For the text-containing cell, return its midpoint in [x, y] coordinate format. 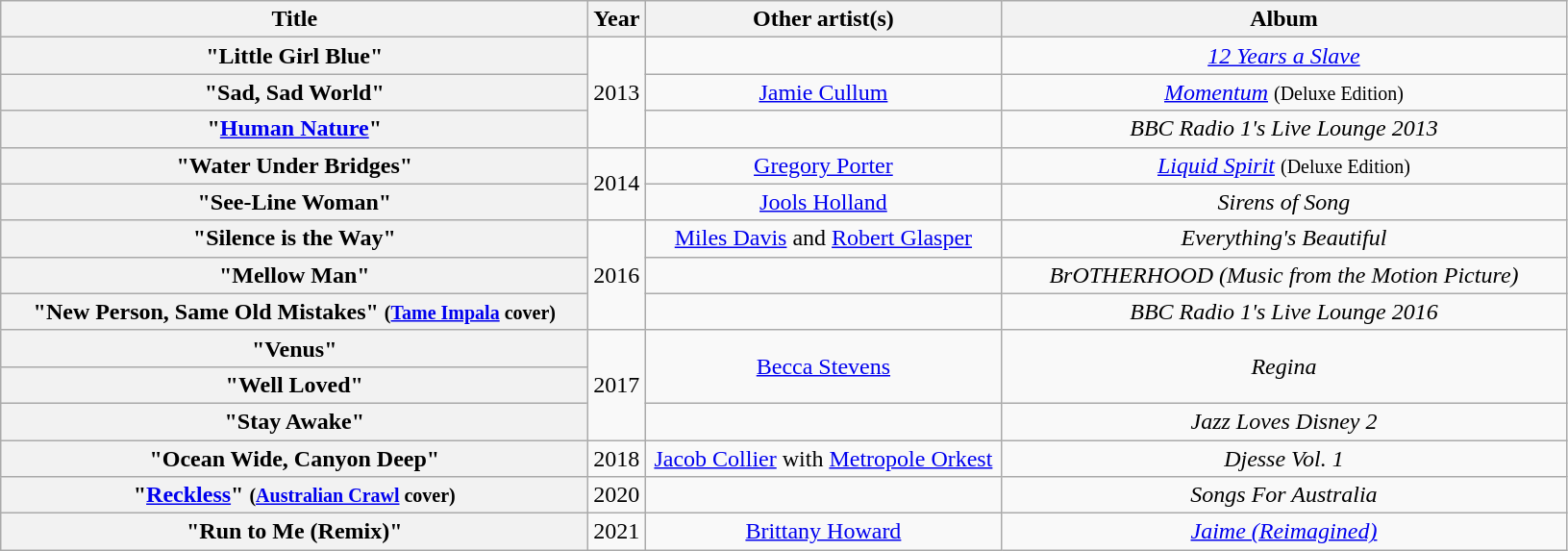
Becca Stevens [823, 366]
Album [1284, 19]
2013 [617, 92]
"See-Line Woman" [294, 202]
Year [617, 19]
2018 [617, 459]
2017 [617, 385]
"Sad, Sad World" [294, 92]
2020 [617, 495]
Sirens of Song [1284, 202]
Other artist(s) [823, 19]
Liquid Spirit (Deluxe Edition) [1284, 165]
"Stay Awake" [294, 421]
"Run to Me (Remix)" [294, 532]
2021 [617, 532]
Jamie Cullum [823, 92]
"Silence is the Way" [294, 238]
"Mellow Man" [294, 275]
"Venus" [294, 348]
Miles Davis and Robert Glasper [823, 238]
Everything's Beautiful [1284, 238]
Jazz Loves Disney 2 [1284, 421]
Jacob Collier with Metropole Orkest [823, 459]
"Human Nature" [294, 129]
12 Years a Slave [1284, 56]
"Reckless" (Australian Crawl cover) [294, 495]
"Well Loved" [294, 385]
Songs For Australia [1284, 495]
2014 [617, 184]
"Water Under Bridges" [294, 165]
BBC Radio 1's Live Lounge 2013 [1284, 129]
"New Person, Same Old Mistakes" (Tame Impala cover) [294, 312]
BrOTHERHOOD (Music from the Motion Picture) [1284, 275]
Jaime (Reimagined) [1284, 532]
Djesse Vol. 1 [1284, 459]
"Ocean Wide, Canyon Deep" [294, 459]
Title [294, 19]
"Little Girl Blue" [294, 56]
Gregory Porter [823, 165]
Regina [1284, 366]
Brittany Howard [823, 532]
Jools Holland [823, 202]
2016 [617, 275]
Momentum (Deluxe Edition) [1284, 92]
BBC Radio 1's Live Lounge 2016 [1284, 312]
